Extract the (x, y) coordinate from the center of the cell holding the provided text.  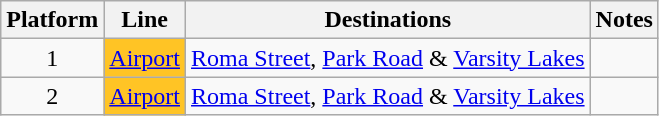
Line (145, 20)
1 (52, 58)
Platform (52, 20)
Notes (624, 20)
2 (52, 96)
Destinations (388, 20)
